Return the [X, Y] coordinate for the center point of the cell that contains the specified text.  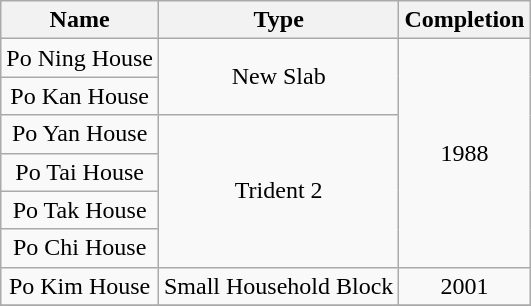
2001 [464, 286]
Po Yan House [80, 134]
Po Chi House [80, 248]
Completion [464, 20]
Po Tai House [80, 172]
New Slab [278, 77]
1988 [464, 153]
Po Ning House [80, 58]
Po Tak House [80, 210]
Po Kan House [80, 96]
Trident 2 [278, 191]
Po Kim House [80, 286]
Type [278, 20]
Name [80, 20]
Small Household Block [278, 286]
